Output the (X, Y) coordinate of the center of the cell containing the given text.  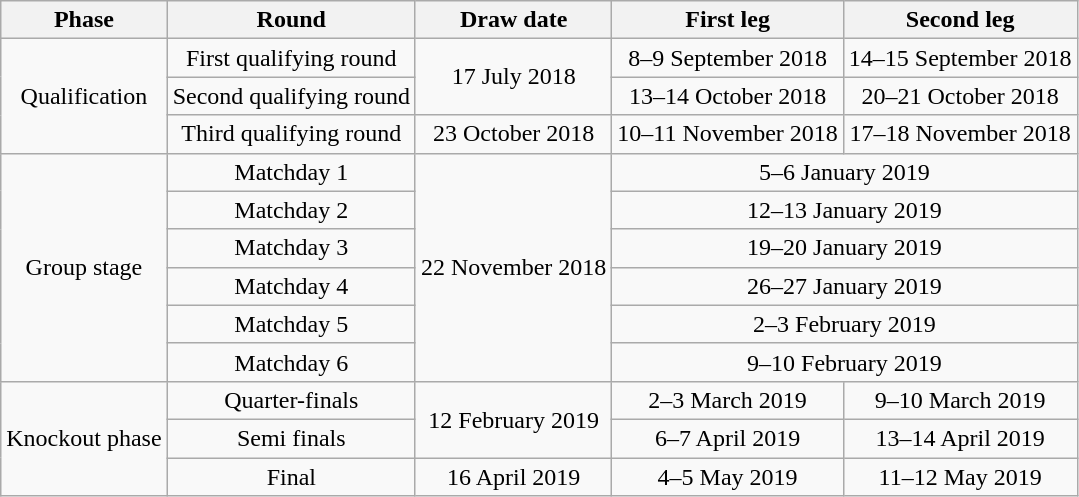
Matchday 5 (291, 324)
8–9 September 2018 (728, 58)
Third qualifying round (291, 134)
17–18 November 2018 (960, 134)
Second qualifying round (291, 96)
17 July 2018 (513, 77)
14–15 September 2018 (960, 58)
10–11 November 2018 (728, 134)
Quarter-finals (291, 400)
Matchday 4 (291, 286)
12–13 January 2019 (844, 210)
Qualification (84, 96)
Final (291, 477)
9–10 March 2019 (960, 400)
Knockout phase (84, 438)
5–6 January 2019 (844, 172)
First leg (728, 20)
Semi finals (291, 438)
13–14 October 2018 (728, 96)
Phase (84, 20)
26–27 January 2019 (844, 286)
Matchday 1 (291, 172)
9–10 February 2019 (844, 362)
19–20 January 2019 (844, 248)
First qualifying round (291, 58)
Draw date (513, 20)
Group stage (84, 267)
4–5 May 2019 (728, 477)
22 November 2018 (513, 267)
6–7 April 2019 (728, 438)
Matchday 2 (291, 210)
20–21 October 2018 (960, 96)
12 February 2019 (513, 419)
Matchday 3 (291, 248)
2–3 February 2019 (844, 324)
Second leg (960, 20)
2–3 March 2019 (728, 400)
13–14 April 2019 (960, 438)
Round (291, 20)
23 October 2018 (513, 134)
Matchday 6 (291, 362)
11–12 May 2019 (960, 477)
16 April 2019 (513, 477)
